Search for the cell housing the specified text and yield its (x, y) center coordinate. 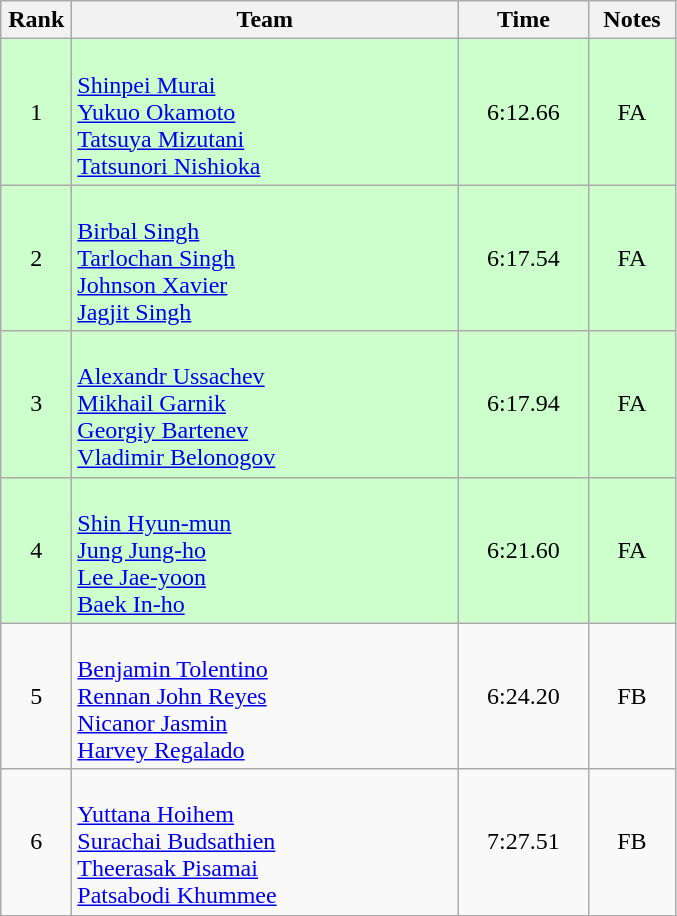
Notes (632, 20)
6 (36, 842)
6:17.94 (524, 404)
Shin Hyun-munJung Jung-hoLee Jae-yoonBaek In-ho (265, 550)
Alexandr UssachevMikhail GarnikGeorgiy BartenevVladimir Belonogov (265, 404)
4 (36, 550)
6:17.54 (524, 258)
6:21.60 (524, 550)
2 (36, 258)
Birbal SinghTarlochan SinghJohnson XavierJagjit Singh (265, 258)
6:12.66 (524, 112)
Shinpei MuraiYukuo OkamotoTatsuya MizutaniTatsunori Nishioka (265, 112)
5 (36, 696)
6:24.20 (524, 696)
Time (524, 20)
Rank (36, 20)
Team (265, 20)
3 (36, 404)
1 (36, 112)
Benjamin TolentinoRennan John ReyesNicanor JasminHarvey Regalado (265, 696)
Yuttana HoihemSurachai BudsathienTheerasak PisamaiPatsabodi Khummee (265, 842)
7:27.51 (524, 842)
